Find where the given text appears and provide that cell's center as [x, y] coordinate. 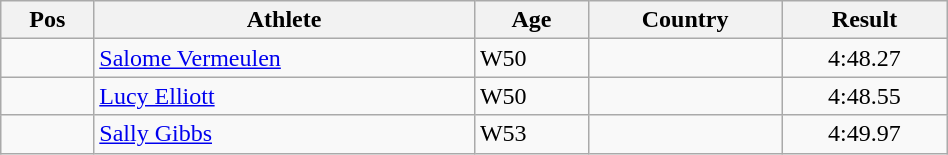
4:49.97 [865, 134]
Result [865, 20]
Age [531, 20]
Country [686, 20]
Pos [48, 20]
Sally Gibbs [284, 134]
W53 [531, 134]
4:48.55 [865, 96]
4:48.27 [865, 58]
Salome Vermeulen [284, 58]
Athlete [284, 20]
Lucy Elliott [284, 96]
